Find where the given text appears and provide that cell's center as (x, y) coordinate. 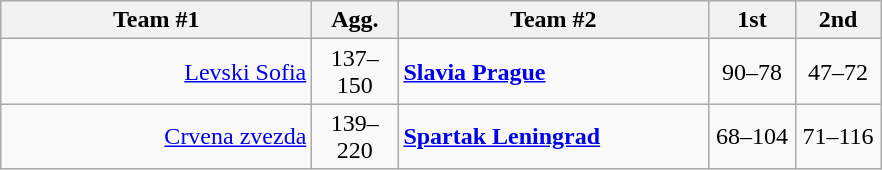
Agg. (355, 20)
1st (752, 20)
71–116 (838, 136)
Team #1 (156, 20)
Slavia Prague (554, 72)
2nd (838, 20)
139–220 (355, 136)
47–72 (838, 72)
Team #2 (554, 20)
68–104 (752, 136)
Spartak Leningrad (554, 136)
90–78 (752, 72)
Levski Sofia (156, 72)
137–150 (355, 72)
Crvena zvezda (156, 136)
